Determine the [x, y] coordinate at the center of the cell enclosing the given text.  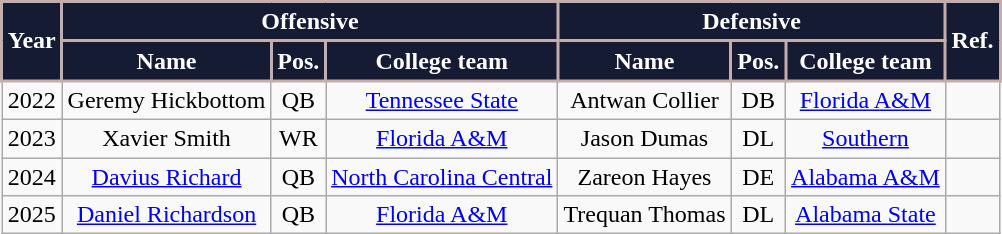
Daniel Richardson [166, 215]
Antwan Collier [644, 100]
2023 [32, 138]
Year [32, 42]
2025 [32, 215]
Trequan Thomas [644, 215]
Alabama A&M [866, 177]
Alabama State [866, 215]
DB [758, 100]
WR [298, 138]
Geremy Hickbottom [166, 100]
Defensive [752, 22]
Jason Dumas [644, 138]
Southern [866, 138]
2022 [32, 100]
Offensive [310, 22]
Tennessee State [442, 100]
Xavier Smith [166, 138]
Davius Richard [166, 177]
DE [758, 177]
Zareon Hayes [644, 177]
Ref. [972, 42]
2024 [32, 177]
North Carolina Central [442, 177]
